Pinpoint the cell where the given text exists, returning its (x, y) midpoint coordinate. 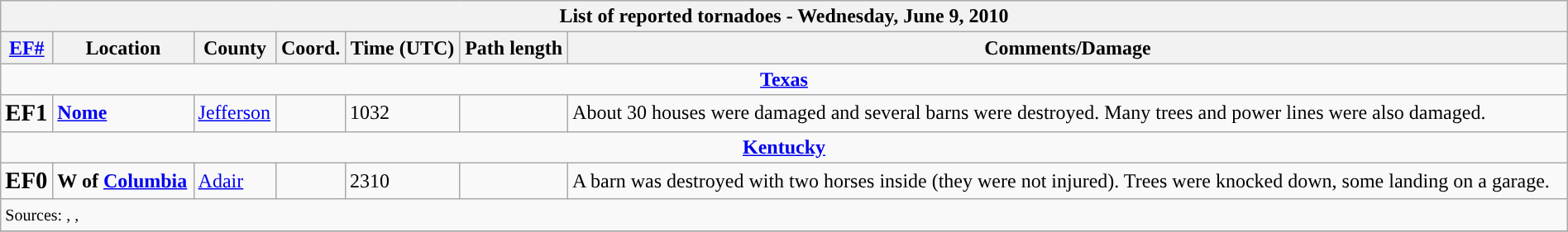
Sources: , , (784, 215)
Location (123, 48)
EF# (26, 48)
Comments/Damage (1068, 48)
List of reported tornadoes - Wednesday, June 9, 2010 (784, 17)
A barn was destroyed with two horses inside (they were not injured). Trees were knocked down, some landing on a garage. (1068, 181)
Time (UTC) (402, 48)
About 30 houses were damaged and several barns were destroyed. Many trees and power lines were also damaged. (1068, 113)
W of Columbia (123, 181)
EF1 (26, 113)
County (235, 48)
Adair (235, 181)
1032 (402, 113)
Texas (784, 79)
2310 (402, 181)
Coord. (311, 48)
Nome (123, 113)
EF0 (26, 181)
Jefferson (235, 113)
Kentucky (784, 147)
Path length (514, 48)
